For the text-containing cell, return its midpoint in [X, Y] coordinate format. 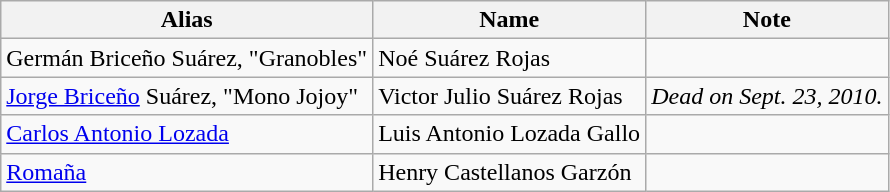
Dead on Sept. 23, 2010. [767, 96]
Alias [187, 20]
Henry Castellanos Garzón [510, 172]
Note [767, 20]
Name [510, 20]
Germán Briceño Suárez, "Granobles" [187, 58]
Luis Antonio Lozada Gallo [510, 134]
Romaña [187, 172]
Carlos Antonio Lozada [187, 134]
Noé Suárez Rojas [510, 58]
Jorge Briceño Suárez, "Mono Jojoy" [187, 96]
Victor Julio Suárez Rojas [510, 96]
